Scan for the cell matching the given text and deliver its (X, Y) coordinate at center. 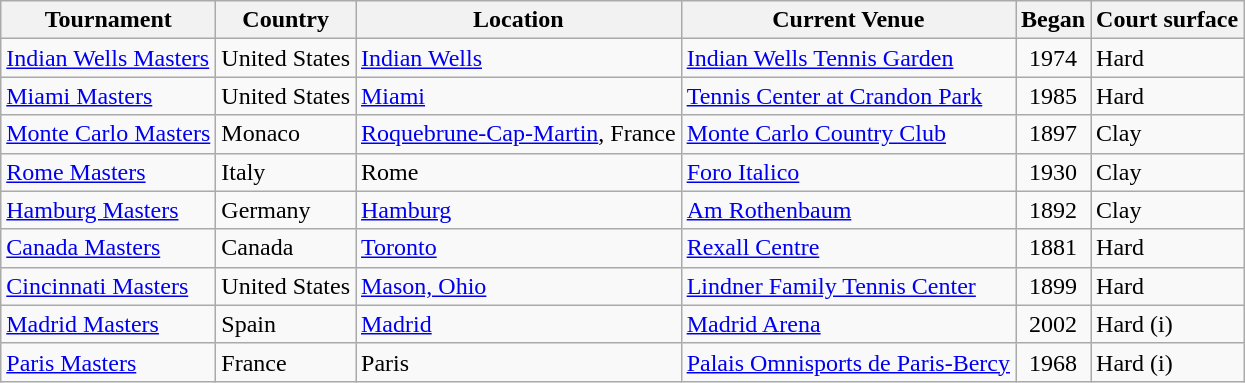
Germany (286, 210)
Hamburg Masters (108, 210)
Began (1054, 20)
Foro Italico (848, 172)
France (286, 362)
Cincinnati Masters (108, 286)
Am Rothenbaum (848, 210)
Monte Carlo Masters (108, 134)
Italy (286, 172)
Country (286, 20)
1985 (1054, 96)
1897 (1054, 134)
Indian Wells (519, 58)
Court surface (1168, 20)
1899 (1054, 286)
Palais Omnisports de Paris-Bercy (848, 362)
Monte Carlo Country Club (848, 134)
Hamburg (519, 210)
1974 (1054, 58)
Canada (286, 248)
Monaco (286, 134)
Mason, Ohio (519, 286)
Madrid Masters (108, 324)
Paris Masters (108, 362)
Lindner Family Tennis Center (848, 286)
1968 (1054, 362)
Spain (286, 324)
1881 (1054, 248)
Roquebrune-Cap-Martin, France (519, 134)
Madrid (519, 324)
Toronto (519, 248)
Indian Wells Masters (108, 58)
Miami (519, 96)
Miami Masters (108, 96)
2002 (1054, 324)
Rexall Centre (848, 248)
1892 (1054, 210)
Canada Masters (108, 248)
Current Venue (848, 20)
1930 (1054, 172)
Rome (519, 172)
Indian Wells Tennis Garden (848, 58)
Paris (519, 362)
Madrid Arena (848, 324)
Rome Masters (108, 172)
Tennis Center at Crandon Park (848, 96)
Location (519, 20)
Tournament (108, 20)
